From the cell containing the given text, extract its center point as (x, y) coordinate. 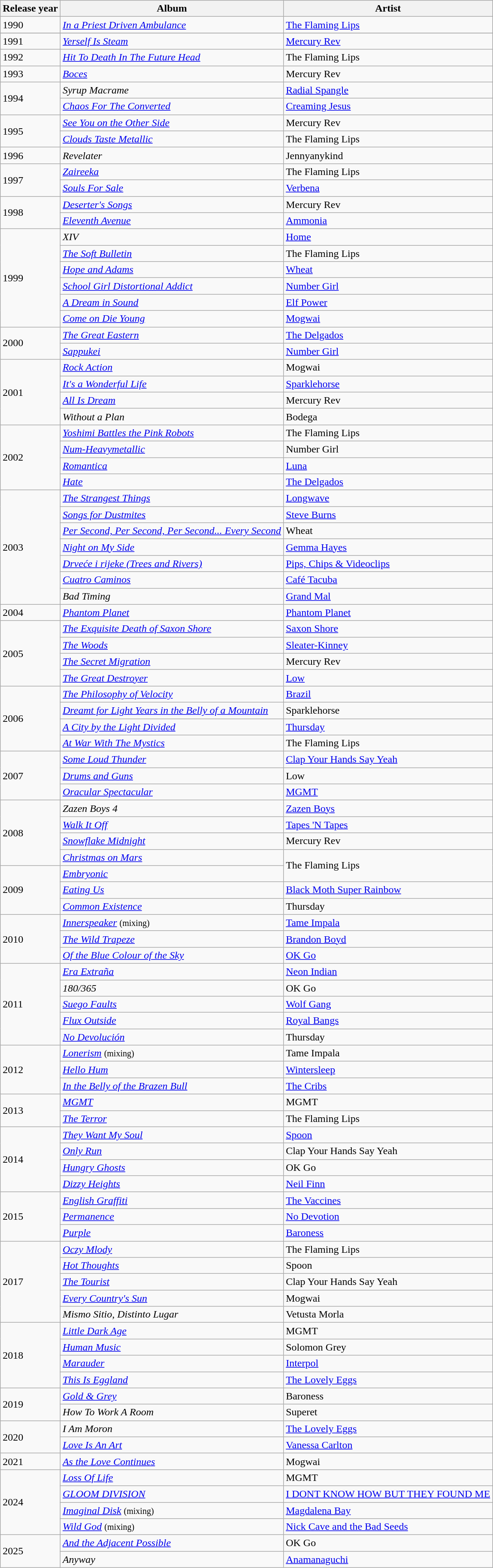
All Is Dream (172, 400)
Suego Faults (172, 1004)
Per Second, Per Second, Per Second... Every Second (172, 531)
Zazen Boys 4 (172, 808)
Innerspeaker (mixing) (172, 923)
Wild God (mixing) (172, 1527)
English Graffiti (172, 1200)
2004 (30, 612)
1998 (30, 213)
Common Existence (172, 906)
XIV (172, 237)
At War With The Mystics (172, 743)
180/365 (172, 988)
Nick Cave and the Bad Seeds (388, 1527)
How To Work A Room (172, 1412)
The Strangest Things (172, 498)
1993 (30, 74)
2001 (30, 392)
Mismo Sitio, Distinto Lugar (172, 1315)
Love Is An Art (172, 1445)
As the Love Continues (172, 1461)
2012 (30, 1070)
In a Priest Driven Ambulance (172, 25)
Grand Mal (388, 596)
Wolf Gang (388, 1004)
Sappukei (172, 351)
Some Loud Thunder (172, 760)
Without a Plan (172, 416)
Superet (388, 1412)
2011 (30, 1004)
Brandon Boyd (388, 939)
Come on Die Young (172, 319)
Creaming Jesus (388, 106)
Vanessa Carlton (388, 1445)
Yoshimi Battles the Pink Robots (172, 433)
Longwave (388, 498)
Zazen Boys (388, 808)
Ammonia (388, 221)
Zaireeka (172, 172)
It's a Wonderful Life (172, 384)
2013 (30, 1110)
The Exquisite Death of Saxon Shore (172, 629)
Era Extraña (172, 971)
Flux Outside (172, 1021)
Oczy Mlody (172, 1249)
Bad Timing (172, 596)
Embryonic (172, 874)
The Terror (172, 1119)
The Cribs (388, 1086)
Artist (388, 9)
A City by the Light Divided (172, 727)
Clouds Taste Metallic (172, 139)
Solomon Grey (388, 1347)
Interpol (388, 1363)
1996 (30, 155)
Hope and Adams (172, 270)
Verbena (388, 188)
Release year (30, 9)
Steve Burns (388, 515)
No Devotion (388, 1216)
Drveće i rijeke (Trees and Rivers) (172, 564)
Syrup Macrame (172, 90)
Tapes 'N Tapes (388, 825)
Pips, Chips & Videoclips (388, 564)
Marauder (172, 1363)
2003 (30, 547)
A Dream in Sound (172, 302)
And the Adjacent Possible (172, 1543)
Hot Thoughts (172, 1266)
Chaos For The Converted (172, 106)
Sleater-Kinney (388, 645)
Black Moth Super Rainbow (388, 890)
Radial Spangle (388, 90)
Deserter's Songs (172, 205)
2000 (30, 343)
No Devolución (172, 1037)
This Is Eggland (172, 1380)
Bodega (388, 416)
Every Country's Sun (172, 1298)
1992 (30, 57)
Hello Hum (172, 1070)
I Am Moron (172, 1429)
The Tourist (172, 1282)
The Philosophy of Velocity (172, 694)
Night on My Side (172, 547)
Hate (172, 482)
Purple (172, 1233)
Human Music (172, 1347)
Yerself Is Steam (172, 41)
Snowflake Midnight (172, 841)
Anamanaguchi (388, 1559)
2006 (30, 718)
GLOOM DIVISION (172, 1494)
2024 (30, 1502)
Lonerism (mixing) (172, 1053)
Romantica (172, 465)
Num-Heavymetallic (172, 449)
1995 (30, 131)
2009 (30, 890)
Gold & Grey (172, 1396)
Album (172, 9)
Revelater (172, 155)
Walk It Off (172, 825)
Dizzy Heights (172, 1184)
1999 (30, 278)
2007 (30, 776)
2021 (30, 1461)
Vetusta Morla (388, 1315)
The Secret Migration (172, 661)
2014 (30, 1159)
The Great Destroyer (172, 678)
Little Dark Age (172, 1331)
Only Run (172, 1151)
Wintersleep (388, 1070)
Cuatro Caminos (172, 580)
I DONT KNOW HOW BUT THEY FOUND ME (388, 1494)
2017 (30, 1282)
Brazil (388, 694)
Loss Of Life (172, 1478)
See You on the Other Side (172, 123)
2010 (30, 939)
Jennyanykind (388, 155)
1994 (30, 98)
Eleventh Avenue (172, 221)
The Woods (172, 645)
They Want My Soul (172, 1135)
Dreamt for Light Years in the Belly of a Mountain (172, 710)
Hit To Death In The Future Head (172, 57)
The Great Eastern (172, 335)
2018 (30, 1355)
Souls For Sale (172, 188)
1990 (30, 25)
Christmas on Mars (172, 857)
Rock Action (172, 368)
2015 (30, 1216)
Eating Us (172, 890)
Anyway (172, 1559)
2025 (30, 1551)
1997 (30, 180)
Oracular Spectacular (172, 792)
Songs for Dustmites (172, 515)
The Soft Bulletin (172, 253)
Gemma Hayes (388, 547)
2005 (30, 653)
1991 (30, 41)
Royal Bangs (388, 1021)
Imaginal Disk (mixing) (172, 1510)
Permanence (172, 1216)
The Wild Trapeze (172, 939)
2008 (30, 833)
2019 (30, 1404)
School Girl Distortional Addict (172, 286)
Drums and Guns (172, 776)
Hungry Ghosts (172, 1167)
Saxon Shore (388, 629)
The Vaccines (388, 1200)
Boces (172, 74)
Of the Blue Colour of the Sky (172, 955)
Home (388, 237)
Café Tacuba (388, 580)
Neil Finn (388, 1184)
2020 (30, 1437)
Elf Power (388, 302)
Neon Indian (388, 971)
In the Belly of the Brazen Bull (172, 1086)
Magdalena Bay (388, 1510)
2002 (30, 457)
Luna (388, 465)
